Return the [x, y] coordinate for the center point of the cell that contains the specified text.  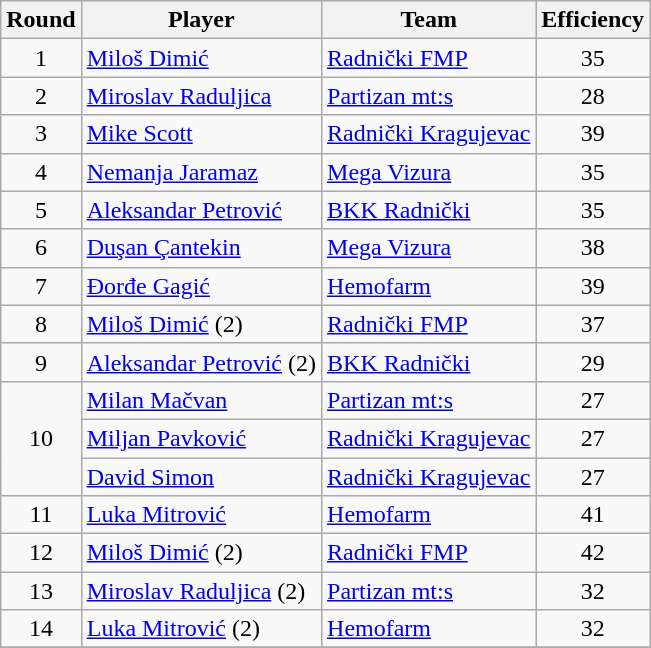
37 [593, 324]
Miroslav Raduljica [201, 96]
10 [41, 438]
12 [41, 553]
Team [429, 20]
David Simon [201, 477]
28 [593, 96]
38 [593, 248]
Luka Mitrović [201, 515]
2 [41, 96]
1 [41, 58]
11 [41, 515]
41 [593, 515]
13 [41, 591]
6 [41, 248]
Luka Mitrović (2) [201, 629]
42 [593, 553]
Miloš Dimić [201, 58]
Mike Scott [201, 134]
29 [593, 362]
Aleksandar Petrović [201, 210]
Duşan Çantekin [201, 248]
Miroslav Raduljica (2) [201, 591]
14 [41, 629]
5 [41, 210]
Round [41, 20]
Aleksandar Petrović (2) [201, 362]
Milan Mačvan [201, 400]
Player [201, 20]
7 [41, 286]
Đorđe Gagić [201, 286]
9 [41, 362]
Nemanja Jaramaz [201, 172]
3 [41, 134]
4 [41, 172]
8 [41, 324]
Efficiency [593, 20]
Miljan Pavković [201, 438]
